Capture the cell that displays the provided text and extract its [X, Y] central coordinate. 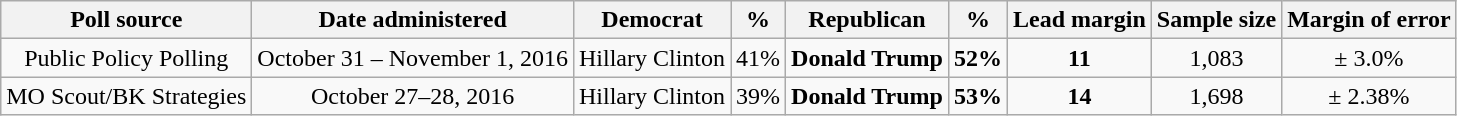
Date administered [413, 20]
Poll source [126, 20]
October 27–28, 2016 [413, 96]
52% [978, 58]
MO Scout/BK Strategies [126, 96]
Democrat [652, 20]
Margin of error [1370, 20]
1,698 [1216, 96]
53% [978, 96]
Sample size [1216, 20]
41% [758, 58]
± 3.0% [1370, 58]
1,083 [1216, 58]
Lead margin [1080, 20]
Republican [868, 20]
Public Policy Polling [126, 58]
± 2.38% [1370, 96]
11 [1080, 58]
39% [758, 96]
October 31 – November 1, 2016 [413, 58]
14 [1080, 96]
